Extract the [X, Y] coordinate from the center of the cell holding the provided text.  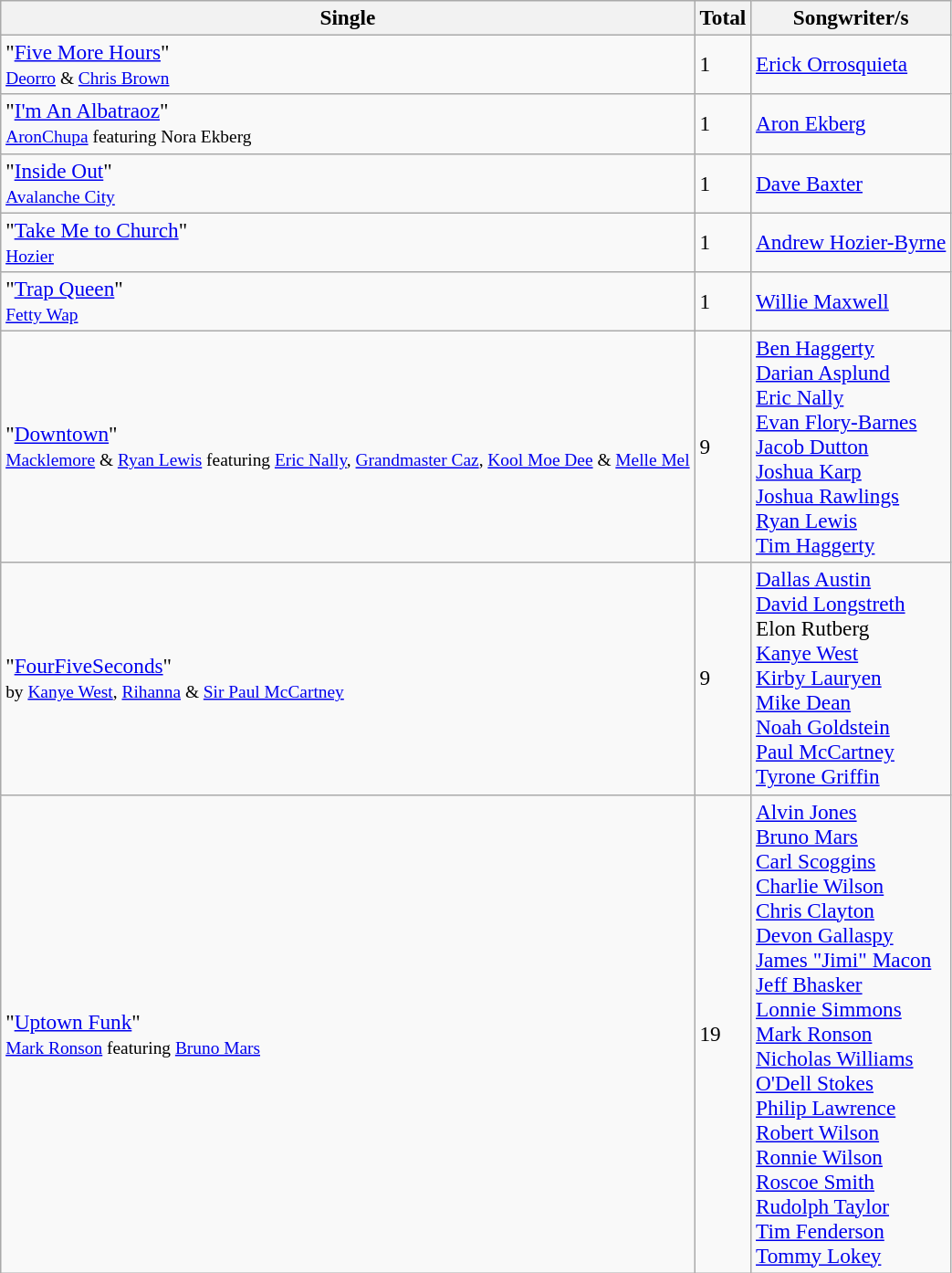
"FourFiveSeconds"by Kanye West, Rihanna & Sir Paul McCartney [348, 679]
Willie Maxwell [851, 301]
"Trap Queen"Fetty Wap [348, 301]
Dave Baxter [851, 183]
Aron Ekberg [851, 124]
Erick Orrosquieta [851, 64]
"I'm An Albatraoz"AronChupa featuring Nora Ekberg [348, 124]
Andrew Hozier-Byrne [851, 241]
Total [723, 17]
19 [723, 1034]
"Downtown"Macklemore & Ryan Lewis featuring Eric Nally, Grandmaster Caz, Kool Moe Dee & Melle Mel [348, 447]
"Five More Hours"Deorro & Chris Brown [348, 64]
Ben HaggertyDarian AsplundEric NallyEvan Flory-BarnesJacob DuttonJoshua KarpJoshua RawlingsRyan LewisTim Haggerty [851, 447]
"Inside Out"Avalanche City [348, 183]
"Take Me to Church"Hozier [348, 241]
Single [348, 17]
Songwriter/s [851, 17]
"Uptown Funk"Mark Ronson featuring Bruno Mars [348, 1034]
Dallas AustinDavid LongstrethElon RutbergKanye WestKirby LauryenMike DeanNoah GoldsteinPaul McCartneyTyrone Griffin [851, 679]
